Detect which cell encompasses the target text, then output its (x, y) center coordinate. 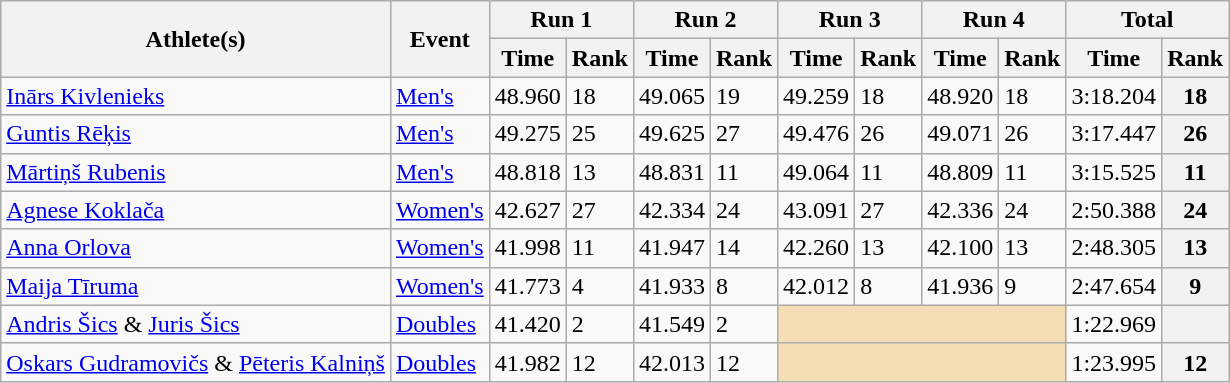
41.998 (528, 248)
41.947 (672, 248)
Anna Orlova (196, 248)
41.549 (672, 324)
42.012 (816, 286)
49.625 (672, 134)
Inārs Kivlenieks (196, 96)
41.936 (960, 286)
42.336 (960, 210)
Event (440, 39)
Run 2 (705, 20)
48.809 (960, 172)
3:17.447 (1114, 134)
49.071 (960, 134)
2:50.388 (1114, 210)
41.773 (528, 286)
3:15.525 (1114, 172)
Maija Tīruma (196, 286)
Guntis Rēķis (196, 134)
Agnese Koklača (196, 210)
Athlete(s) (196, 39)
42.260 (816, 248)
19 (744, 96)
2:48.305 (1114, 248)
48.920 (960, 96)
41.420 (528, 324)
Mārtiņš Rubenis (196, 172)
Run 3 (850, 20)
42.334 (672, 210)
42.100 (960, 248)
25 (600, 134)
Run 4 (994, 20)
48.960 (528, 96)
49.065 (672, 96)
41.933 (672, 286)
3:18.204 (1114, 96)
41.982 (528, 362)
1:22.969 (1114, 324)
Oskars Gudramovičs & Pēteris Kalniņš (196, 362)
14 (744, 248)
1:23.995 (1114, 362)
Andris Šics & Juris Šics (196, 324)
48.818 (528, 172)
4 (600, 286)
42.013 (672, 362)
Run 1 (561, 20)
43.091 (816, 210)
48.831 (672, 172)
Total (1148, 20)
49.275 (528, 134)
49.259 (816, 96)
2:47.654 (1114, 286)
49.476 (816, 134)
42.627 (528, 210)
49.064 (816, 172)
